For the text-containing cell, return its midpoint in (X, Y) coordinate format. 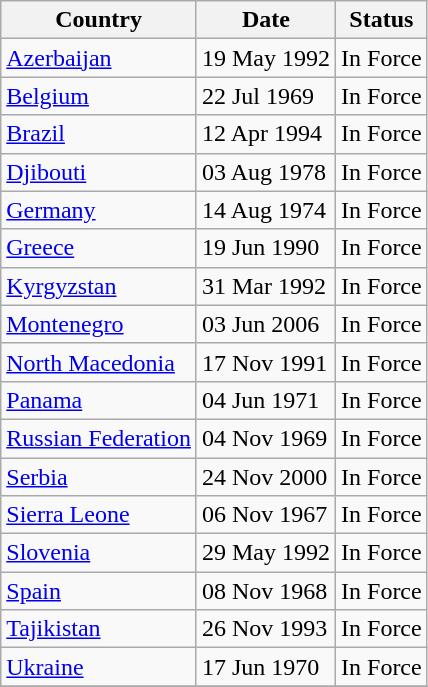
19 May 1992 (266, 58)
06 Nov 1967 (266, 515)
Ukraine (99, 667)
Russian Federation (99, 438)
26 Nov 1993 (266, 629)
Sierra Leone (99, 515)
Germany (99, 210)
Slovenia (99, 553)
Serbia (99, 477)
24 Nov 2000 (266, 477)
12 Apr 1994 (266, 134)
19 Jun 1990 (266, 248)
Belgium (99, 96)
Greece (99, 248)
Spain (99, 591)
Country (99, 20)
Montenegro (99, 324)
04 Jun 1971 (266, 400)
Tajikistan (99, 629)
14 Aug 1974 (266, 210)
03 Aug 1978 (266, 172)
17 Nov 1991 (266, 362)
08 Nov 1968 (266, 591)
Brazil (99, 134)
North Macedonia (99, 362)
Azerbaijan (99, 58)
Panama (99, 400)
17 Jun 1970 (266, 667)
04 Nov 1969 (266, 438)
22 Jul 1969 (266, 96)
Kyrgyzstan (99, 286)
Status (382, 20)
29 May 1992 (266, 553)
03 Jun 2006 (266, 324)
31 Mar 1992 (266, 286)
Djibouti (99, 172)
Date (266, 20)
